Find where the given text appears and provide that cell's center as [x, y] coordinate. 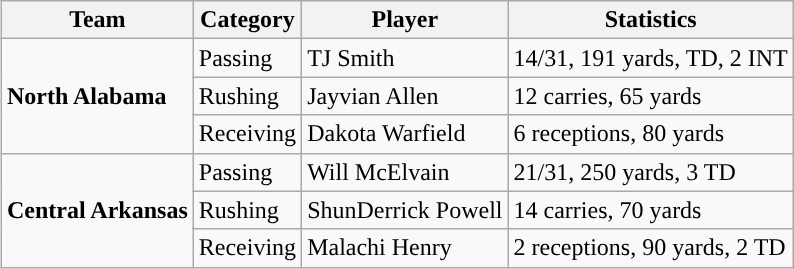
Statistics [650, 20]
Central Arkansas [98, 210]
Dakota Warfield [405, 134]
Will McElvain [405, 172]
Player [405, 20]
14/31, 191 yards, TD, 2 INT [650, 58]
6 receptions, 80 yards [650, 134]
Category [247, 20]
14 carries, 70 yards [650, 210]
Jayvian Allen [405, 96]
2 receptions, 90 yards, 2 TD [650, 248]
Malachi Henry [405, 248]
TJ Smith [405, 58]
12 carries, 65 yards [650, 96]
21/31, 250 yards, 3 TD [650, 172]
Team [98, 20]
North Alabama [98, 96]
ShunDerrick Powell [405, 210]
